Output the [x, y] coordinate of the center of the cell containing the given text.  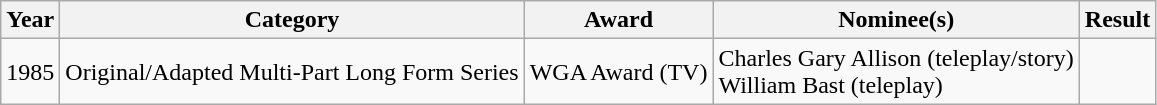
Nominee(s) [896, 20]
Category [292, 20]
Year [30, 20]
Original/Adapted Multi-Part Long Form Series [292, 72]
1985 [30, 72]
Award [618, 20]
Charles Gary Allison (teleplay/story)William Bast (teleplay) [896, 72]
Result [1117, 20]
WGA Award (TV) [618, 72]
